Extract the [X, Y] coordinate from the center of the cell holding the provided text.  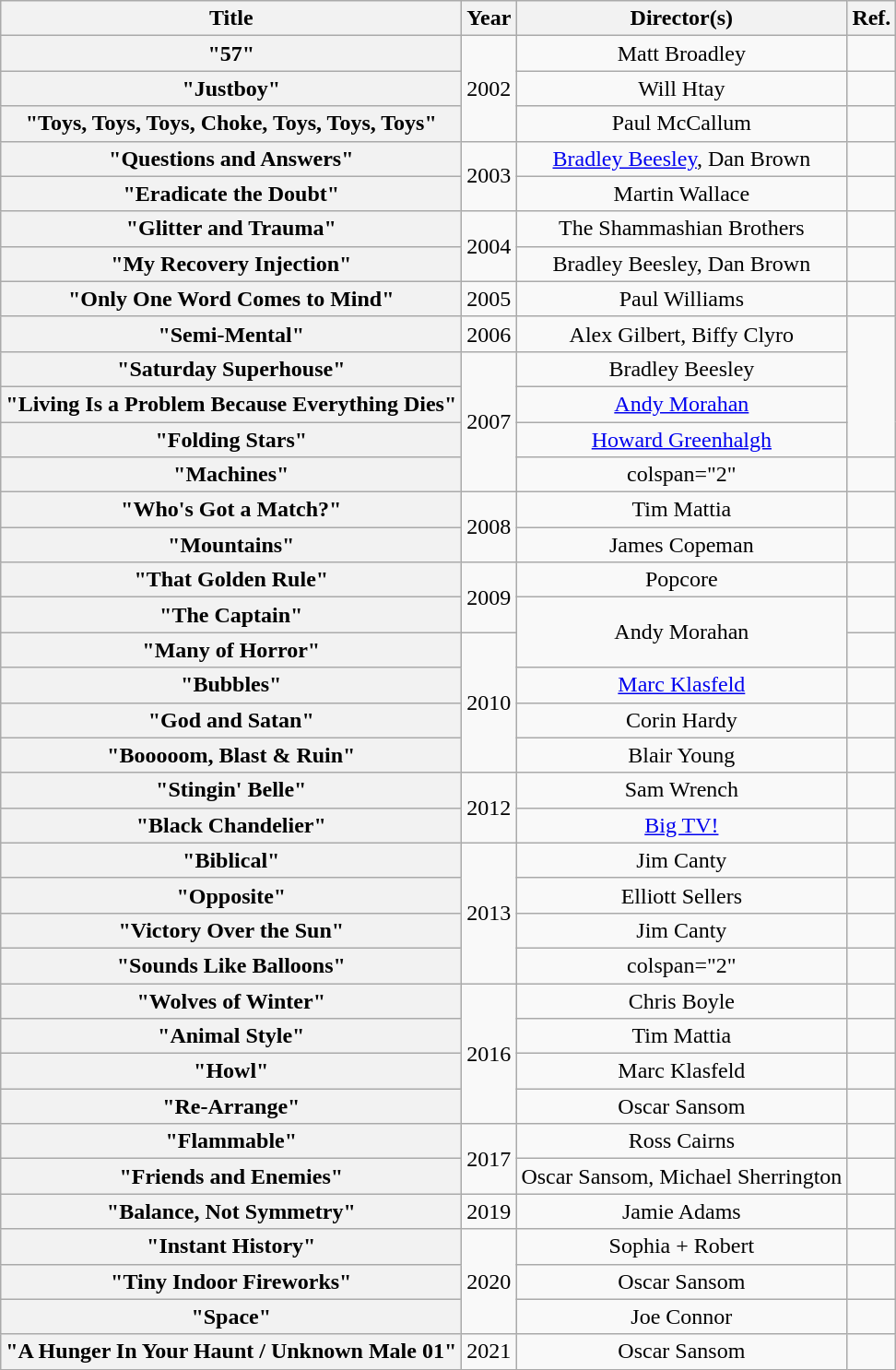
"A Hunger In Your Haunt / Unknown Male 01" [231, 1352]
"Wolves of Winter" [231, 1000]
2008 [489, 527]
Martin Wallace [682, 194]
2002 [489, 89]
Will Htay [682, 89]
Corin Hardy [682, 720]
"57" [231, 53]
Ross Cairns [682, 1141]
Paul McCallum [682, 124]
"The Captain" [231, 615]
2004 [489, 246]
2021 [489, 1352]
Jamie Adams [682, 1211]
"Only One Word Comes to Mind" [231, 299]
"Balance, Not Symmetry" [231, 1211]
The Shammashian Brothers [682, 229]
Director(s) [682, 18]
"Black Chandelier" [231, 825]
Chris Boyle [682, 1000]
"Folding Stars" [231, 440]
"Animal Style" [231, 1036]
Popcore [682, 580]
2003 [489, 176]
Joe Connor [682, 1317]
Title [231, 18]
2006 [489, 334]
"Machines" [231, 475]
"Victory Over the Sun" [231, 930]
"Opposite" [231, 895]
"Questions and Answers" [231, 159]
"Who's Got a Match?" [231, 510]
2013 [489, 913]
"Semi-Mental" [231, 334]
Oscar Sansom, Michael Sherrington [682, 1176]
"Bubbles" [231, 685]
Big TV! [682, 825]
"Booooom, Blast & Ruin" [231, 755]
"Mountains" [231, 545]
Howard Greenhalgh [682, 440]
"Howl" [231, 1071]
"That Golden Rule" [231, 580]
Bradley Beesley [682, 369]
Elliott Sellers [682, 895]
2007 [489, 421]
Year [489, 18]
"Justboy" [231, 89]
"Biblical" [231, 860]
"Re-Arrange" [231, 1106]
"My Recovery Injection" [231, 264]
"Sounds Like Balloons" [231, 965]
2017 [489, 1159]
2019 [489, 1211]
Ref. [872, 18]
Matt Broadley [682, 53]
2009 [489, 597]
Sophia + Robert [682, 1246]
Sam Wrench [682, 790]
2020 [489, 1281]
"Eradicate the Doubt" [231, 194]
"Space" [231, 1317]
Blair Young [682, 755]
Alex Gilbert, Biffy Clyro [682, 334]
"Flammable" [231, 1141]
2012 [489, 808]
"Many of Horror" [231, 650]
2010 [489, 703]
"Toys, Toys, Toys, Choke, Toys, Toys, Toys" [231, 124]
"Stingin' Belle" [231, 790]
"Friends and Enemies" [231, 1176]
James Copeman [682, 545]
"Living Is a Problem Because Everything Dies" [231, 404]
"Saturday Superhouse" [231, 369]
2005 [489, 299]
"Glitter and Trauma" [231, 229]
"Instant History" [231, 1246]
2016 [489, 1053]
"God and Satan" [231, 720]
Paul Williams [682, 299]
"Tiny Indoor Fireworks" [231, 1281]
